Scan for the cell matching the given text and deliver its (X, Y) coordinate at center. 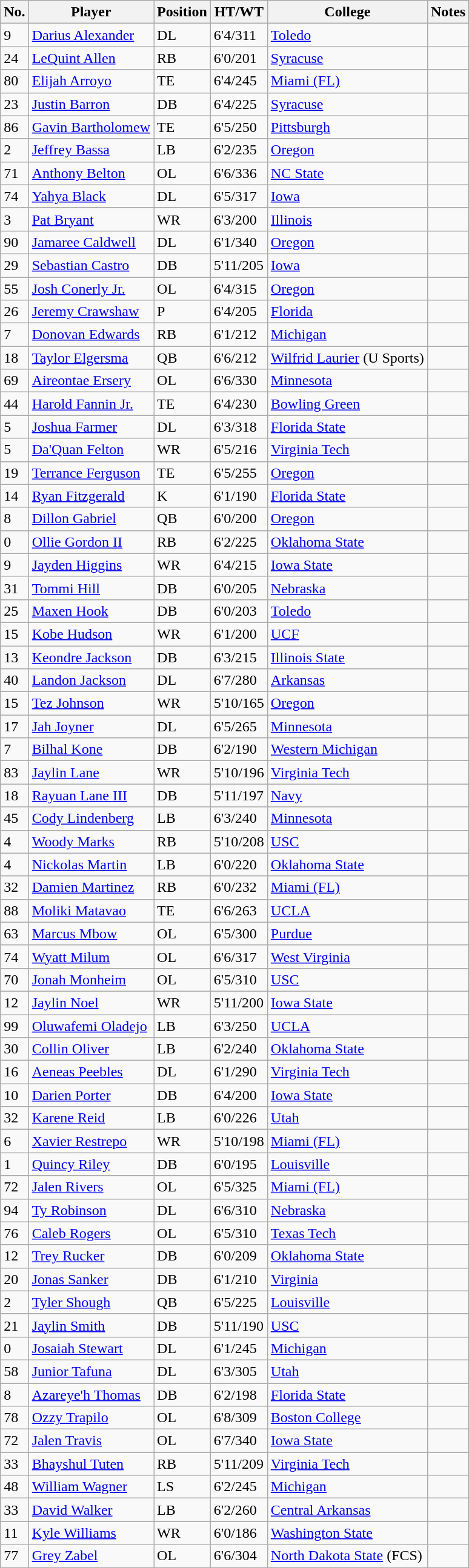
Damien Martinez (91, 888)
Aireontae Ersery (91, 381)
6'7/280 (239, 680)
Tommi Hill (91, 588)
Arkansas (347, 680)
Wyatt Milum (91, 957)
6'0/220 (239, 865)
Maxen Hook (91, 611)
6'2/190 (239, 749)
Jeremy Crawshaw (91, 312)
Darien Porter (91, 1095)
6'1/245 (239, 1348)
William Wagner (91, 1487)
6'0/226 (239, 1118)
6'4/205 (239, 312)
5'11/205 (239, 265)
Bowling Green (347, 404)
Bilhal Kone (91, 749)
LS (182, 1487)
26 (15, 312)
6'3/240 (239, 819)
Caleb Rogers (91, 1233)
Taylor Elgersma (91, 358)
P (182, 312)
Notes (448, 12)
David Walker (91, 1510)
Justin Barron (91, 104)
6'5/317 (239, 196)
14 (15, 496)
6'3/305 (239, 1371)
Josh Conerly Jr. (91, 289)
Joshua Farmer (91, 427)
Grey Zabel (91, 1556)
6'5/300 (239, 934)
Nickolas Martin (91, 865)
48 (15, 1487)
Anthony Belton (91, 173)
Jonas Sanker (91, 1279)
6'4/230 (239, 404)
6'5/225 (239, 1302)
5'11/200 (239, 1003)
NC State (347, 173)
Sebastian Castro (91, 265)
10 (15, 1095)
6'4/315 (239, 289)
6'6/304 (239, 1556)
6'4/245 (239, 81)
6'6/212 (239, 358)
1 (15, 1164)
Terrance Ferguson (91, 473)
5'10/196 (239, 772)
Xavier Restrepo (91, 1141)
6'1/290 (239, 1072)
6'5/265 (239, 726)
6'3/200 (239, 219)
6'4/311 (239, 35)
70 (15, 980)
88 (15, 911)
44 (15, 404)
K (182, 496)
11 (15, 1533)
Purdue (347, 934)
16 (15, 1072)
6'6/336 (239, 173)
86 (15, 127)
Darius Alexander (91, 35)
80 (15, 81)
Florida (347, 312)
College (347, 12)
6'0/232 (239, 888)
6'6/310 (239, 1210)
Washington State (347, 1533)
31 (15, 588)
25 (15, 611)
6'4/225 (239, 104)
6'3/318 (239, 427)
Illinois (347, 219)
Wilfrid Laurier (U Sports) (347, 358)
Jalen Rivers (91, 1187)
Pat Bryant (91, 219)
Position (182, 12)
Collin Oliver (91, 1049)
20 (15, 1279)
21 (15, 1325)
99 (15, 1026)
6'5/325 (239, 1187)
Keondre Jackson (91, 657)
6'0/201 (239, 58)
Cody Lindenberg (91, 819)
55 (15, 289)
77 (15, 1556)
Moliki Matavao (91, 911)
Ozzy Trapilo (91, 1418)
Josaiah Stewart (91, 1348)
Bhayshul Tuten (91, 1464)
3 (15, 219)
Texas Tech (347, 1233)
Yahya Black (91, 196)
West Virginia (347, 957)
6'1/212 (239, 335)
6'0/195 (239, 1164)
Ollie Gordon II (91, 542)
6'5/250 (239, 127)
6'0/186 (239, 1533)
6'2/198 (239, 1394)
Gavin Bartholomew (91, 127)
Rayuan Lane III (91, 796)
UCF (347, 634)
Trey Rucker (91, 1256)
13 (15, 657)
Kobe Hudson (91, 634)
Jaylin Noel (91, 1003)
Tyler Shough (91, 1302)
Navy (347, 796)
6'2/235 (239, 150)
Jah Joyner (91, 726)
90 (15, 242)
Aeneas Peebles (91, 1072)
71 (15, 173)
6'1/200 (239, 634)
19 (15, 473)
29 (15, 265)
Karene Reid (91, 1118)
6'1/340 (239, 242)
Jalen Travis (91, 1441)
No. (15, 12)
6'0/205 (239, 588)
83 (15, 772)
5'10/208 (239, 842)
6'2/245 (239, 1487)
North Dakota State (FCS) (347, 1556)
30 (15, 1049)
Donovan Edwards (91, 335)
Player (91, 12)
6'3/215 (239, 657)
Marcus Mbow (91, 934)
Junior Tafuna (91, 1371)
Jonah Monheim (91, 980)
69 (15, 381)
6'3/250 (239, 1026)
Elijah Arroyo (91, 81)
6'2/260 (239, 1510)
Tez Johnson (91, 703)
6'0/200 (239, 519)
Jeffrey Bassa (91, 150)
6'6/263 (239, 911)
76 (15, 1233)
Oluwafemi Oladejo (91, 1026)
5'11/209 (239, 1464)
6'0/203 (239, 611)
6'1/210 (239, 1279)
Ty Robinson (91, 1210)
Central Arkansas (347, 1510)
Pittsburgh (347, 127)
58 (15, 1371)
6 (15, 1141)
17 (15, 726)
Kyle Williams (91, 1533)
6'5/255 (239, 473)
Azareye'h Thomas (91, 1394)
40 (15, 680)
Woody Marks (91, 842)
6'1/190 (239, 496)
6'6/330 (239, 381)
63 (15, 934)
94 (15, 1210)
Quincy Riley (91, 1164)
Da'Quan Felton (91, 450)
6'4/200 (239, 1095)
Landon Jackson (91, 680)
6'8/309 (239, 1418)
5'10/165 (239, 703)
Virginia (347, 1279)
Ryan Fitzgerald (91, 496)
Jaylin Smith (91, 1325)
6'0/209 (239, 1256)
Harold Fannin Jr. (91, 404)
78 (15, 1418)
5'11/190 (239, 1325)
Jaylin Lane (91, 772)
45 (15, 819)
6'2/225 (239, 542)
5'11/197 (239, 796)
Illinois State (347, 657)
6'5/216 (239, 450)
23 (15, 104)
6'2/240 (239, 1049)
Dillon Gabriel (91, 519)
Western Michigan (347, 749)
HT/WT (239, 12)
24 (15, 58)
LeQuint Allen (91, 58)
6'4/215 (239, 565)
6'7/340 (239, 1441)
Jayden Higgins (91, 565)
5'10/198 (239, 1141)
Jamaree Caldwell (91, 242)
Boston College (347, 1418)
6'6/317 (239, 957)
